Search for the cell housing the specified text and yield its [X, Y] center coordinate. 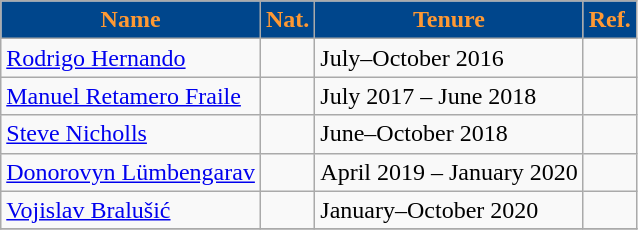
Rodrigo Hernando [131, 58]
Vojislav Bralušić [131, 210]
Ref. [610, 20]
July–October 2016 [449, 58]
Nat. [287, 20]
January–October 2020 [449, 210]
Tenure [449, 20]
Donorovyn Lümbengarav [131, 172]
Name [131, 20]
Steve Nicholls [131, 134]
Manuel Retamero Fraile [131, 96]
July 2017 – June 2018 [449, 96]
April 2019 – January 2020 [449, 172]
June–October 2018 [449, 134]
